Pinpoint the cell where the given text exists, returning its (x, y) midpoint coordinate. 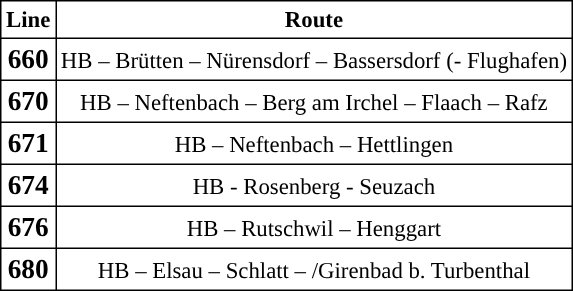
674 (28, 185)
660 (28, 59)
676 (28, 227)
HB – Elsau – Schlatt – /Girenbad b. Turbenthal (314, 269)
HB – Brütten – Nürensdorf – Bassersdorf (- Flughafen) (314, 59)
680 (28, 269)
671 (28, 143)
HB - Rosenberg - Seuzach (314, 185)
HB – Neftenbach – Hettlingen (314, 143)
Line (28, 20)
Route (314, 20)
HB – Neftenbach – Berg am Irchel – Flaach – Rafz (314, 101)
HB – Rutschwil – Henggart (314, 227)
670 (28, 101)
